Provide the (X, Y) coordinate of the cell's center where the given text is located.  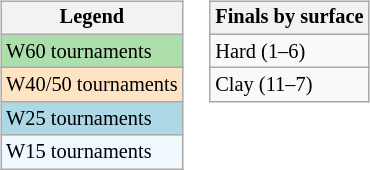
Clay (11–7) (289, 85)
Hard (1–6) (289, 51)
W15 tournaments (92, 152)
W25 tournaments (92, 119)
W40/50 tournaments (92, 85)
W60 tournaments (92, 51)
Finals by surface (289, 18)
Legend (92, 18)
